Extract the [x, y] coordinate from the center of the cell holding the provided text.  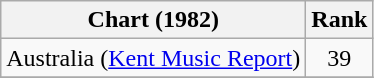
Chart (1982) [154, 20]
Rank [340, 20]
Australia (Kent Music Report) [154, 58]
39 [340, 58]
